Provide the [x, y] coordinate of the cell's center where the given text is located.  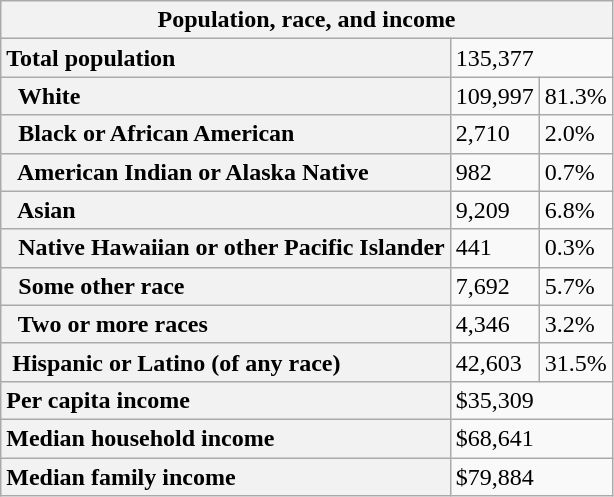
Hispanic or Latino (of any race) [226, 362]
$79,884 [531, 477]
31.5% [576, 362]
982 [494, 172]
Two or more races [226, 324]
White [226, 96]
7,692 [494, 286]
135,377 [531, 58]
Native Hawaiian or other Pacific Islander [226, 248]
42,603 [494, 362]
Some other race [226, 286]
Per capita income [226, 400]
9,209 [494, 210]
Total population [226, 58]
$68,641 [531, 438]
0.7% [576, 172]
Asian [226, 210]
0.3% [576, 248]
109,997 [494, 96]
Population, race, and income [307, 20]
Median household income [226, 438]
Black or African American [226, 134]
American Indian or Alaska Native [226, 172]
$35,309 [531, 400]
4,346 [494, 324]
6.8% [576, 210]
5.7% [576, 286]
2,710 [494, 134]
3.2% [576, 324]
2.0% [576, 134]
81.3% [576, 96]
Median family income [226, 477]
441 [494, 248]
